Scan for the cell matching the given text and deliver its [X, Y] coordinate at center. 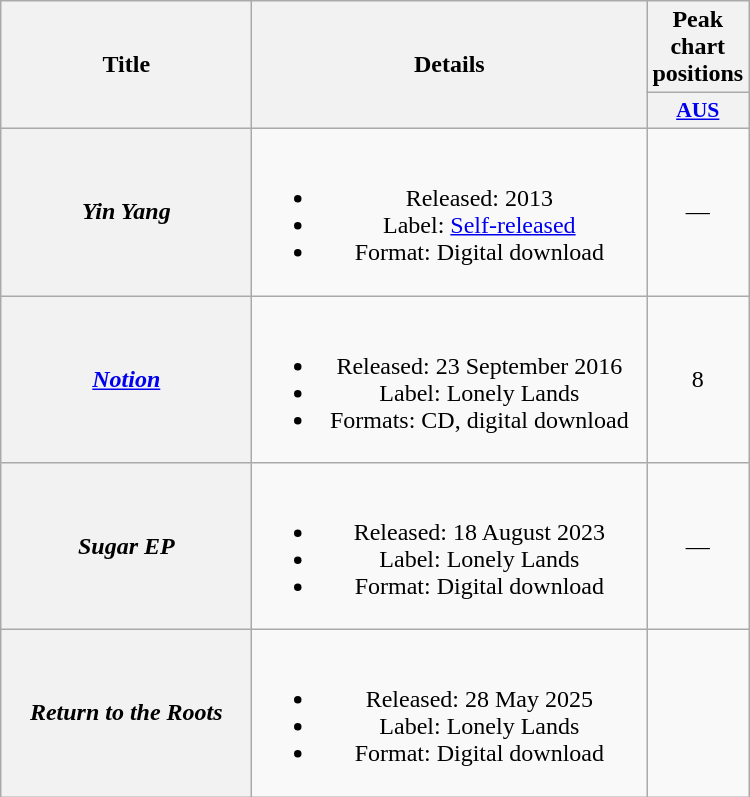
Released: 2013Label: Self-releasedFormat: Digital download [450, 212]
Peak chart positions [698, 47]
AUS [698, 111]
Yin Yang [126, 212]
Return to the Roots [126, 714]
Released: 18 August 2023Label: Lonely LandsFormat: Digital download [450, 546]
Notion [126, 380]
Title [126, 65]
Released: 23 September 2016Label: Lonely LandsFormats: CD, digital download [450, 380]
Details [450, 65]
Released: 28 May 2025Label: Lonely LandsFormat: Digital download [450, 714]
Sugar EP [126, 546]
8 [698, 380]
